Return the [x, y] coordinate for the center point of the cell that contains the specified text.  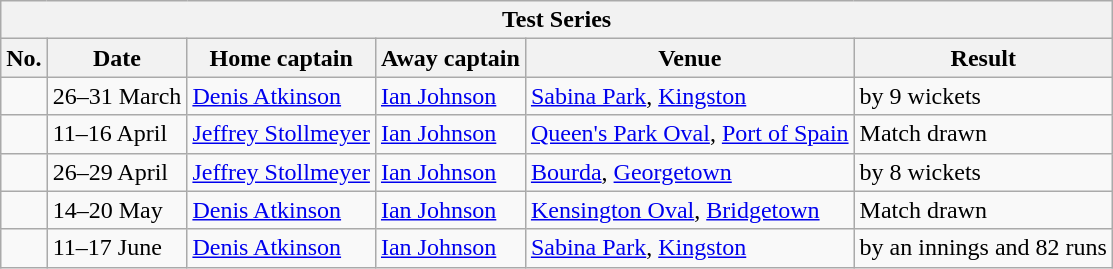
Venue [690, 58]
14–20 May [117, 210]
Test Series [557, 20]
No. [24, 58]
11–17 June [117, 248]
Result [983, 58]
by 9 wickets [983, 96]
Bourda, Georgetown [690, 172]
Kensington Oval, Bridgetown [690, 210]
by an innings and 82 runs [983, 248]
26–31 March [117, 96]
Date [117, 58]
26–29 April [117, 172]
Away captain [450, 58]
11–16 April [117, 134]
Queen's Park Oval, Port of Spain [690, 134]
by 8 wickets [983, 172]
Home captain [282, 58]
